Output the (x, y) coordinate of the center of the cell containing the given text.  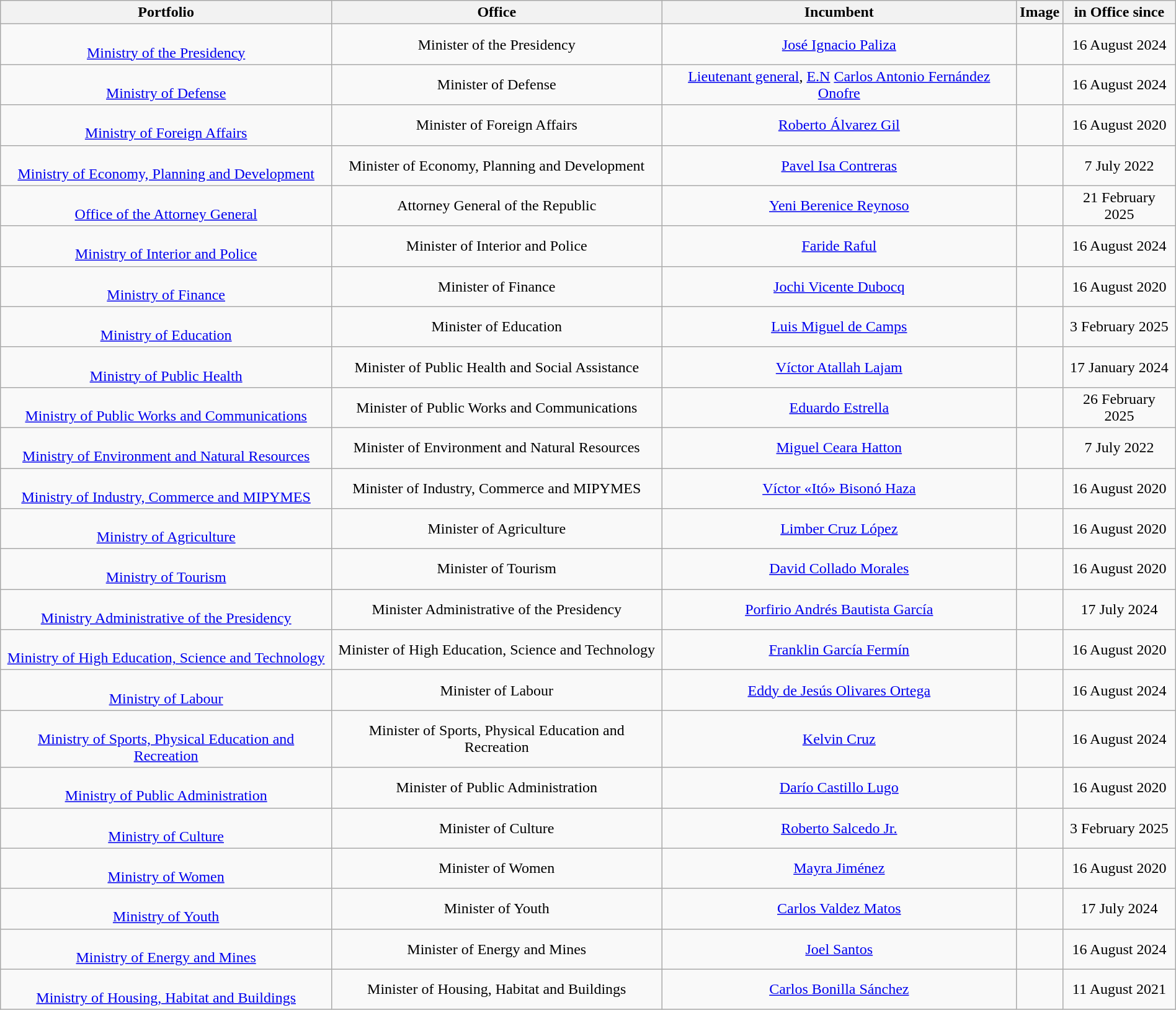
Víctor Atallah Lajam (839, 367)
Ministry of Public Administration (166, 788)
Ministry of Defense (166, 84)
Minister of Public Health and Social Assistance (497, 367)
Ministry of Finance (166, 287)
Lieutenant general, E.N Carlos Antonio Fernández Onofre (839, 84)
Eduardo Estrella (839, 407)
Office (497, 12)
Office of the Attorney General (166, 206)
Carlos Bonilla Sánchez (839, 989)
Minister of Education (497, 326)
Minister of Agriculture (497, 529)
Ministry of Women (166, 869)
Roberto Álvarez Gil (839, 125)
in Office since (1120, 12)
11 August 2021 (1120, 989)
Víctor «Itó» Bisonó Haza (839, 488)
Minister of Labour (497, 690)
Ministry of Public Health (166, 367)
17 January 2024 (1120, 367)
José Ignacio Paliza (839, 45)
Minister of Foreign Affairs (497, 125)
Minister of Environment and Natural Resources (497, 448)
Minister of Women (497, 869)
Yeni Berenice Reynoso (839, 206)
Ministry of Agriculture (166, 529)
21 February 2025 (1120, 206)
Minister of Sports, Physical Education and Recreation (497, 739)
Attorney General of the Republic (497, 206)
Ministry of Interior and Police (166, 246)
Minister of Culture (497, 828)
Eddy de Jesús Olivares Ortega (839, 690)
Minister of Public Works and Communications (497, 407)
Pavel Isa Contreras (839, 165)
Ministry of Foreign Affairs (166, 125)
Minister of Tourism (497, 570)
Darío Castillo Lugo (839, 788)
Minister of Defense (497, 84)
Ministry of Housing, Habitat and Buildings (166, 989)
Jochi Vicente Dubocq (839, 287)
Carlos Valdez Matos (839, 908)
Ministry of Economy, Planning and Development (166, 165)
Minister of Finance (497, 287)
David Collado Morales (839, 570)
Minister of Economy, Planning and Development (497, 165)
Ministry of the Presidency (166, 45)
Luis Miguel de Camps (839, 326)
Minister of Interior and Police (497, 246)
Franklin García Fermín (839, 650)
Minister Administrative of the Presidency (497, 609)
Minister of Youth (497, 908)
Minister of High Education, Science and Technology (497, 650)
Minister of Industry, Commerce and MIPYMES (497, 488)
Minister of Public Administration (497, 788)
Porfirio Andrés Bautista García (839, 609)
Ministry of Youth (166, 908)
Limber Cruz López (839, 529)
26 February 2025 (1120, 407)
Incumbent (839, 12)
Ministry of Culture (166, 828)
Ministry Administrative of the Presidency (166, 609)
Minister of the Presidency (497, 45)
Ministry of Education (166, 326)
Faride Raful (839, 246)
Ministry of Public Works and Communications (166, 407)
Ministry of Labour (166, 690)
Kelvin Cruz (839, 739)
Image (1040, 12)
Ministry of Environment and Natural Resources (166, 448)
Joel Santos (839, 949)
Ministry of Sports, Physical Education and Recreation (166, 739)
Minister of Housing, Habitat and Buildings (497, 989)
Ministry of High Education, Science and Technology (166, 650)
Miguel Ceara Hatton (839, 448)
Portfolio (166, 12)
Ministry of Industry, Commerce and MIPYMES (166, 488)
Mayra Jiménez (839, 869)
Ministry of Tourism (166, 570)
Minister of Energy and Mines (497, 949)
Roberto Salcedo Jr. (839, 828)
Ministry of Energy and Mines (166, 949)
